For the text-containing cell, return its midpoint in [X, Y] coordinate format. 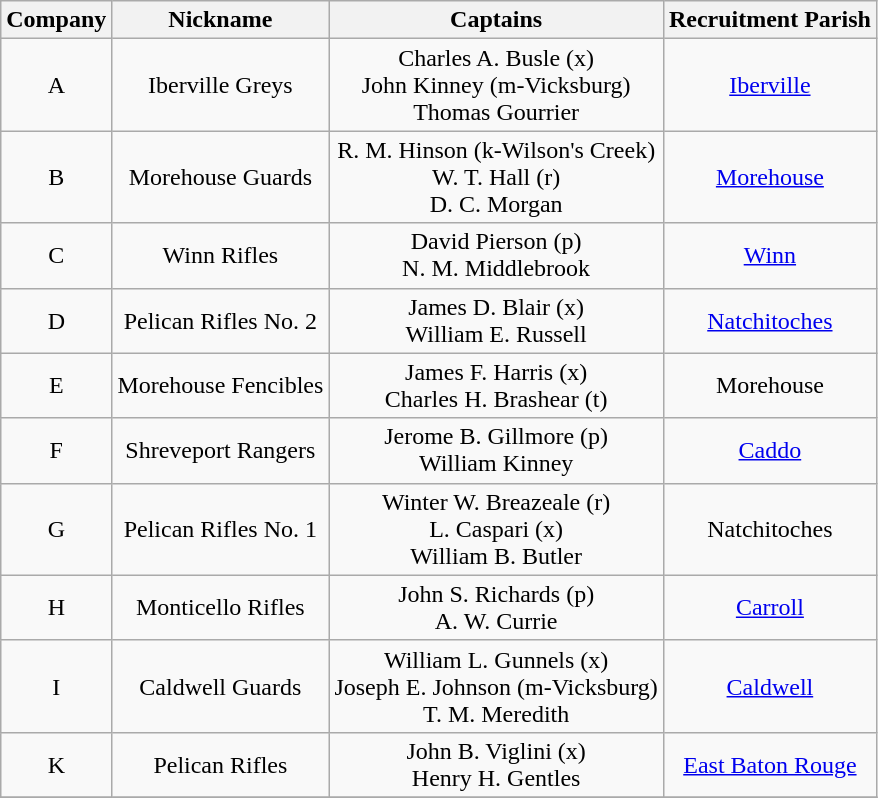
Winn [770, 256]
E [56, 386]
Iberville [770, 85]
James D. Blair (x)William E. Russell [496, 320]
R. M. Hinson (k-Wilson's Creek)W. T. Hall (r)D. C. Morgan [496, 177]
Company [56, 20]
John B. Viglini (x)Henry H. Gentles [496, 764]
Caldwell Guards [220, 686]
Winn Rifles [220, 256]
H [56, 608]
Caldwell [770, 686]
Pelican Rifles No. 1 [220, 529]
East Baton Rouge [770, 764]
I [56, 686]
D [56, 320]
David Pierson (p)N. M. Middlebrook [496, 256]
Winter W. Breazeale (r)L. Caspari (x)William B. Butler [496, 529]
Iberville Greys [220, 85]
Pelican Rifles [220, 764]
C [56, 256]
B [56, 177]
Carroll [770, 608]
Nickname [220, 20]
William L. Gunnels (x)Joseph E. Johnson (m-Vicksburg)T. M. Meredith [496, 686]
Captains [496, 20]
Morehouse Guards [220, 177]
Monticello Rifles [220, 608]
Pelican Rifles No. 2 [220, 320]
Recruitment Parish [770, 20]
G [56, 529]
Charles A. Busle (x)John Kinney (m-Vicksburg)Thomas Gourrier [496, 85]
Caddo [770, 450]
F [56, 450]
John S. Richards (p)A. W. Currie [496, 608]
Morehouse Fencibles [220, 386]
Jerome B. Gillmore (p)William Kinney [496, 450]
K [56, 764]
Shreveport Rangers [220, 450]
A [56, 85]
James F. Harris (x)Charles H. Brashear (t) [496, 386]
